Detect which cell encompasses the target text, then output its (X, Y) center coordinate. 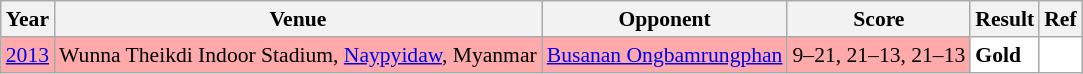
Ref (1060, 19)
Opponent (665, 19)
Busanan Ongbamrungphan (665, 55)
Score (878, 19)
Result (1004, 19)
Venue (298, 19)
2013 (28, 55)
Year (28, 19)
Wunna Theikdi Indoor Stadium, Naypyidaw, Myanmar (298, 55)
9–21, 21–13, 21–13 (878, 55)
Gold (1004, 55)
